Locate the cell with the specified text and output its (x, y) center coordinate. 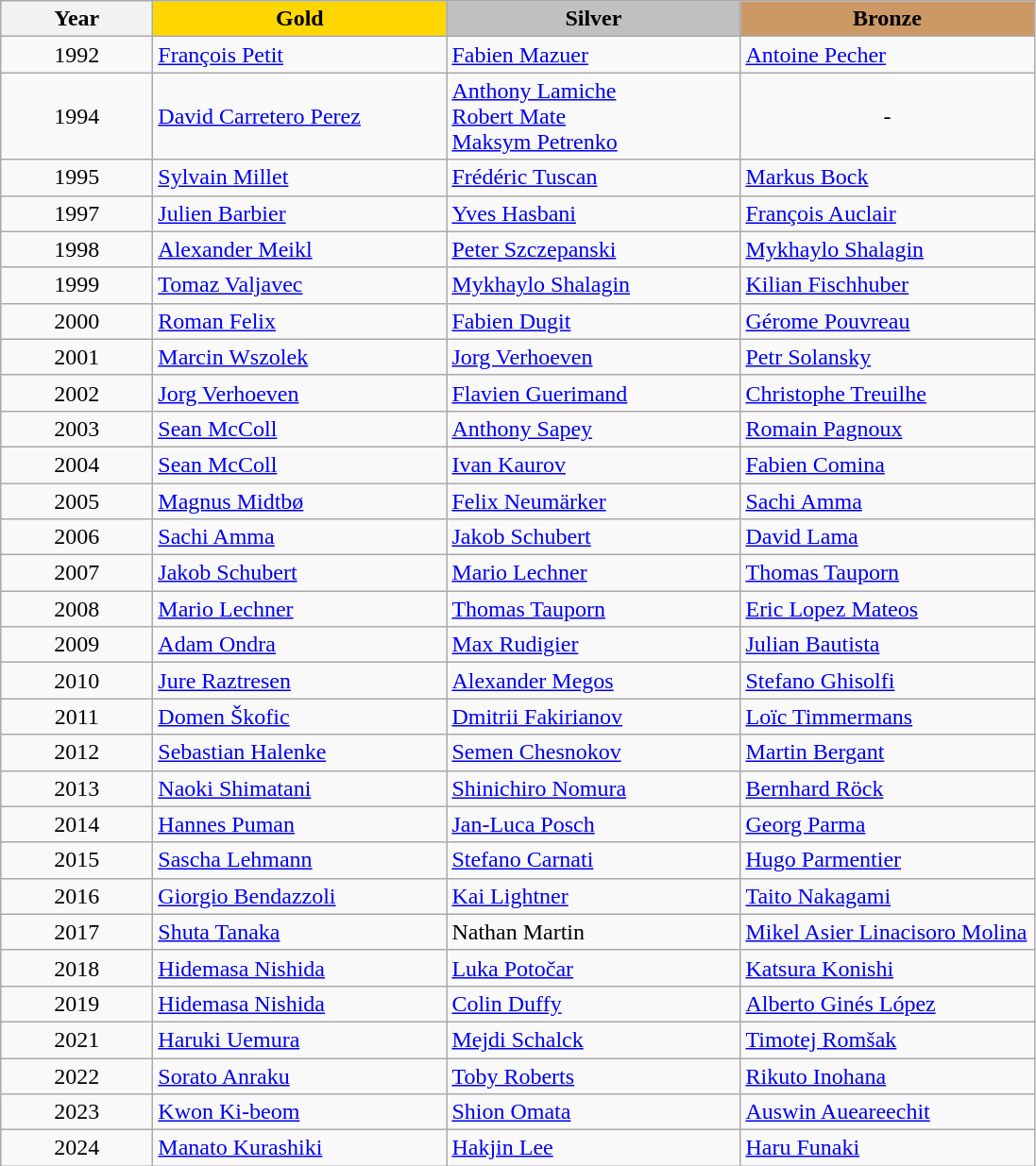
Mikel Asier Linacisoro Molina (888, 932)
Sylvain Millet (300, 177)
Stefano Ghisolfi (888, 681)
Hannes Puman (300, 824)
Adam Ondra (300, 645)
Martin Bergant (888, 752)
Romain Pagnoux (888, 429)
Max Rudigier (593, 645)
2023 (77, 1112)
Semen Chesnokov (593, 752)
Julian Bautista (888, 645)
2021 (77, 1039)
Georg Parma (888, 824)
2009 (77, 645)
Manato Kurashiki (300, 1148)
Christophe Treuilhe (888, 393)
Naoki Shimatani (300, 788)
2001 (77, 357)
- (888, 116)
Felix Neumärker (593, 501)
Bernhard Röck (888, 788)
Rikuto Inohana (888, 1075)
Haru Funaki (888, 1148)
Roman Felix (300, 321)
2002 (77, 393)
François Petit (300, 55)
Haruki Uemura (300, 1039)
2012 (77, 752)
2018 (77, 968)
1995 (77, 177)
2000 (77, 321)
Bronze (888, 19)
Julien Barbier (300, 213)
Sebastian Halenke (300, 752)
Domen Škofic (300, 717)
Anthony Lamiche Robert Mate Maksym Petrenko (593, 116)
Giorgio Bendazzoli (300, 896)
Petr Solansky (888, 357)
Luka Potočar (593, 968)
Jure Raztresen (300, 681)
Hakjin Lee (593, 1148)
2017 (77, 932)
Stefano Carnati (593, 860)
Shion Omata (593, 1112)
Katsura Konishi (888, 968)
Eric Lopez Mateos (888, 609)
Peter Szczepanski (593, 249)
Kilian Fischhuber (888, 285)
Jan-Luca Posch (593, 824)
Yves Hasbani (593, 213)
Magnus Midtbø (300, 501)
Shinichiro Nomura (593, 788)
Shuta Tanaka (300, 932)
Hugo Parmentier (888, 860)
Nathan Martin (593, 932)
Ivan Kaurov (593, 465)
1998 (77, 249)
Frédéric Tuscan (593, 177)
2019 (77, 1004)
2024 (77, 1148)
David Carretero Perez (300, 116)
2013 (77, 788)
Colin Duffy (593, 1004)
2004 (77, 465)
Sorato Anraku (300, 1075)
Fabien Comina (888, 465)
Gold (300, 19)
Year (77, 19)
Kai Lightner (593, 896)
2005 (77, 501)
2006 (77, 537)
David Lama (888, 537)
Kwon Ki-beom (300, 1112)
1997 (77, 213)
Sascha Lehmann (300, 860)
1999 (77, 285)
François Auclair (888, 213)
Alexander Meikl (300, 249)
Gérome Pouvreau (888, 321)
Markus Bock (888, 177)
Alexander Megos (593, 681)
Anthony Sapey (593, 429)
Fabien Dugit (593, 321)
2022 (77, 1075)
2007 (77, 573)
2003 (77, 429)
Alberto Ginés López (888, 1004)
Auswin Aueareechit (888, 1112)
Fabien Mazuer (593, 55)
Dmitrii Fakirianov (593, 717)
2015 (77, 860)
2011 (77, 717)
Taito Nakagami (888, 896)
2016 (77, 896)
2008 (77, 609)
Silver (593, 19)
1992 (77, 55)
Tomaz Valjavec (300, 285)
Timotej Romšak (888, 1039)
Flavien Guerimand (593, 393)
2010 (77, 681)
Antoine Pecher (888, 55)
2014 (77, 824)
Toby Roberts (593, 1075)
Loïc Timmermans (888, 717)
Marcin Wszolek (300, 357)
Mejdi Schalck (593, 1039)
1994 (77, 116)
